Find where the given text appears and provide that cell's center as (x, y) coordinate. 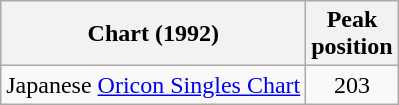
Peakposition (352, 34)
203 (352, 85)
Japanese Oricon Singles Chart (154, 85)
Chart (1992) (154, 34)
